Provide the [x, y] coordinate of the cell's center where the given text is located.  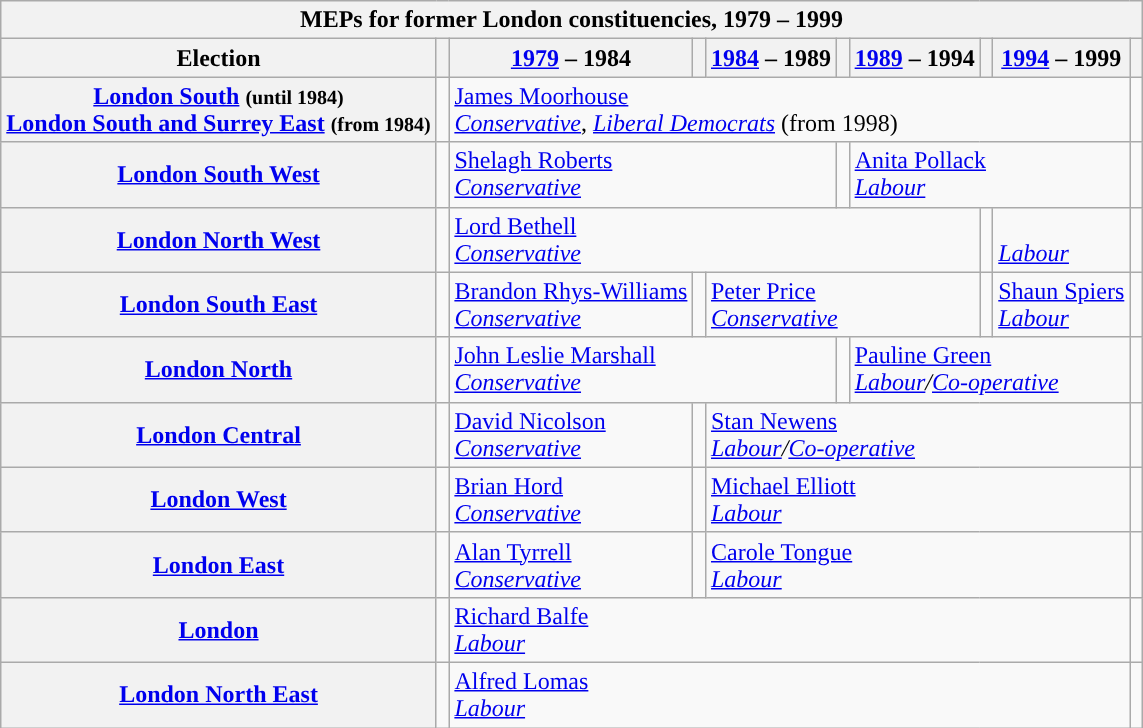
Brandon Rhys-WilliamsConservative [571, 304]
London West [219, 500]
London North East [219, 694]
David NicolsonConservative [571, 434]
Alfred LomasLabour [790, 694]
MEPs for former London constituencies, 1979 – 1999 [572, 20]
London [219, 630]
Lord BethellConservative [714, 240]
Election [219, 58]
Peter PriceConservative [842, 304]
London North [219, 370]
London Central [219, 434]
John Leslie MarshallConservative [643, 370]
London East [219, 564]
1979 – 1984 [571, 58]
Stan NewensLabour/Co-operative [917, 434]
Alan TyrrellConservative [571, 564]
James MoorhouseConservative, Liberal Democrats (from 1998) [790, 110]
1984 – 1989 [770, 58]
Brian HordConservative [571, 500]
Richard BalfeLabour [790, 630]
London North West [219, 240]
1994 – 1999 [1062, 58]
London South (until 1984)London South and Surrey East (from 1984) [219, 110]
London South East [219, 304]
Labour [1062, 240]
London South West [219, 174]
Carole TongueLabour [917, 564]
Michael ElliottLabour [917, 500]
1989 – 1994 [914, 58]
Pauline GreenLabour/Co-operative [990, 370]
Shaun SpiersLabour [1062, 304]
Anita PollackLabour [990, 174]
Shelagh RobertsConservative [643, 174]
